Search for the cell housing the specified text and yield its (X, Y) center coordinate. 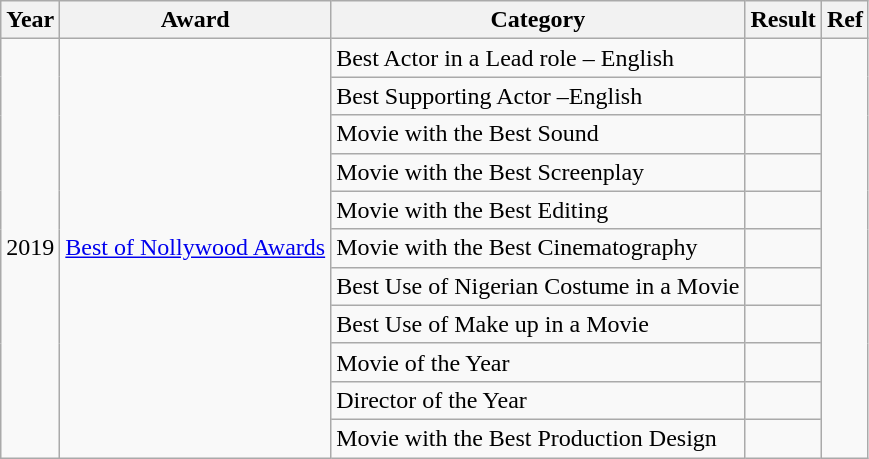
Best of Nollywood Awards (196, 248)
Result (783, 20)
Movie with the Best Sound (538, 134)
Movie with the Best Editing (538, 210)
Movie with the Best Screenplay (538, 172)
Best Use of Nigerian Costume in a Movie (538, 286)
Best Actor in a Lead role – English (538, 58)
Movie with the Best Production Design (538, 438)
Best Use of Make up in a Movie (538, 324)
Director of the Year (538, 400)
Movie of the Year (538, 362)
Year (30, 20)
Ref (844, 20)
Best Supporting Actor –English (538, 96)
Movie with the Best Cinematography (538, 248)
2019 (30, 248)
Category (538, 20)
Award (196, 20)
